Pinpoint the cell where the given text exists, returning its (x, y) midpoint coordinate. 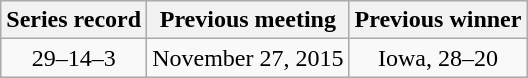
November 27, 2015 (248, 58)
Previous meeting (248, 20)
Series record (74, 20)
Previous winner (438, 20)
Iowa, 28–20 (438, 58)
29–14–3 (74, 58)
